Capture the cell that displays the provided text and extract its [x, y] central coordinate. 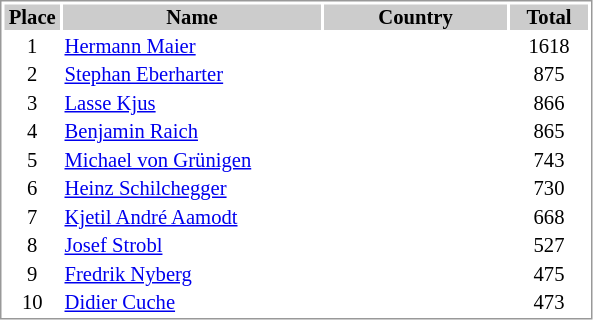
1 [32, 46]
730 [549, 189]
527 [549, 245]
865 [549, 131]
7 [32, 217]
Fredrik Nyberg [192, 274]
743 [549, 160]
1618 [549, 46]
Place [32, 17]
Josef Strobl [192, 245]
Michael von Grünigen [192, 160]
9 [32, 274]
8 [32, 245]
4 [32, 131]
6 [32, 189]
875 [549, 75]
2 [32, 75]
3 [32, 103]
Name [192, 17]
Kjetil André Aamodt [192, 217]
866 [549, 103]
5 [32, 160]
Country [416, 17]
Total [549, 17]
668 [549, 217]
Heinz Schilchegger [192, 189]
473 [549, 303]
Lasse Kjus [192, 103]
Hermann Maier [192, 46]
10 [32, 303]
475 [549, 274]
Didier Cuche [192, 303]
Benjamin Raich [192, 131]
Stephan Eberharter [192, 75]
